For the text-containing cell, return its midpoint in [X, Y] coordinate format. 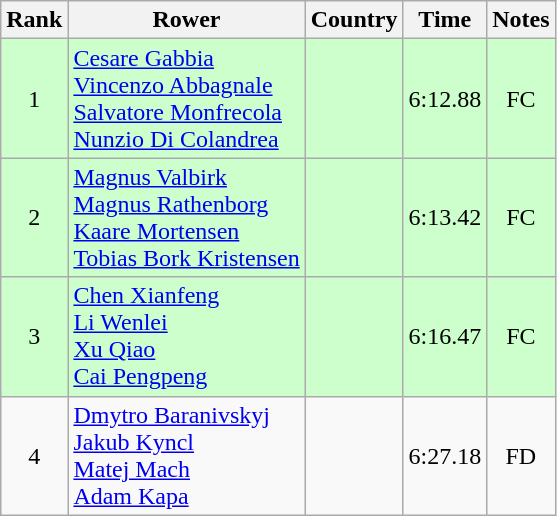
6:12.88 [445, 98]
Country [354, 20]
Time [445, 20]
Rank [34, 20]
6:13.42 [445, 218]
4 [34, 456]
6:16.47 [445, 336]
2 [34, 218]
Chen XianfengLi WenleiXu QiaoCai Pengpeng [186, 336]
Magnus ValbirkMagnus RathenborgKaare MortensenTobias Bork Kristensen [186, 218]
Cesare GabbiaVincenzo AbbagnaleSalvatore MonfrecolaNunzio Di Colandrea [186, 98]
6:27.18 [445, 456]
FD [521, 456]
Notes [521, 20]
1 [34, 98]
Rower [186, 20]
Dmytro BaranivskyjJakub KynclMatej MachAdam Kapa [186, 456]
3 [34, 336]
